Provide the (X, Y) coordinate of the cell's center where the given text is located.  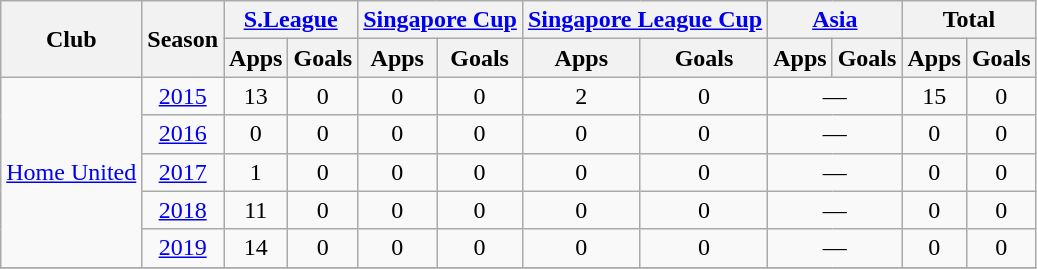
Singapore Cup (440, 20)
Club (72, 39)
15 (934, 96)
2019 (183, 248)
2015 (183, 96)
S.League (291, 20)
13 (256, 96)
Season (183, 39)
11 (256, 210)
2017 (183, 172)
2 (581, 96)
2018 (183, 210)
Home United (72, 172)
Singapore League Cup (644, 20)
Total (969, 20)
Asia (835, 20)
2016 (183, 134)
14 (256, 248)
1 (256, 172)
